Detect which cell encompasses the target text, then output its (X, Y) center coordinate. 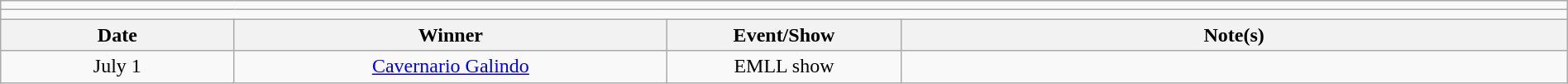
Date (117, 35)
EMLL show (784, 67)
Event/Show (784, 35)
Cavernario Galindo (451, 67)
July 1 (117, 67)
Note(s) (1234, 35)
Winner (451, 35)
